Provide the (x, y) coordinate of the cell's center where the given text is located.  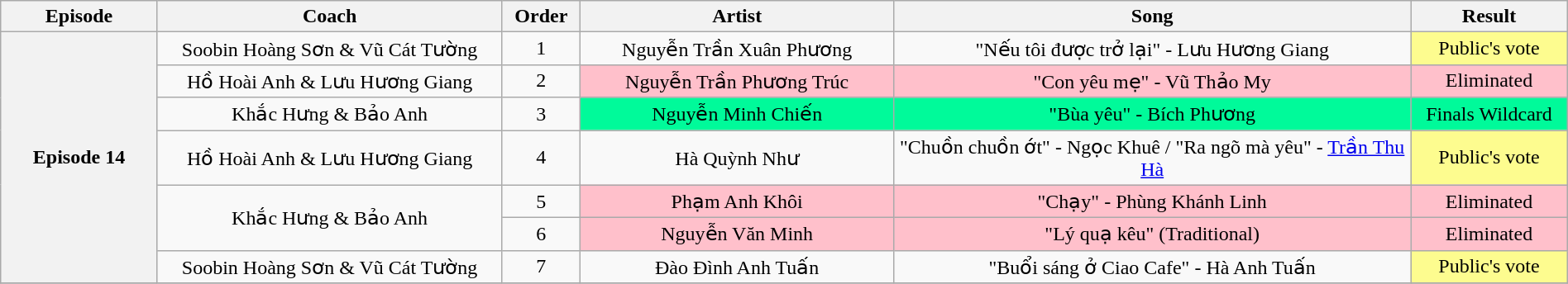
"Bùa yêu" - Bích Phương (1153, 114)
6 (541, 234)
Artist (738, 17)
Finals Wildcard (1489, 114)
Phạm Anh Khôi (738, 201)
Nguyễn Minh Chiến (738, 114)
7 (541, 267)
Episode 14 (79, 158)
Nguyễn Trần Xuân Phương (738, 49)
4 (541, 159)
"Chuồn chuồn ớt" - Ngọc Khuê / "Ra ngõ mà yêu" - Trần Thu Hà (1153, 159)
Nguyễn Văn Minh (738, 234)
3 (541, 114)
Đào Đình Anh Tuấn (738, 267)
Hà Quỳnh Như (738, 159)
Order (541, 17)
"Chạy" - Phùng Khánh Linh (1153, 201)
"Buổi sáng ở Ciao Cafe" - Hà Anh Tuấn (1153, 267)
"Con yêu mẹ" - Vũ Thảo My (1153, 81)
"Lý quạ kêu" (Traditional) (1153, 234)
Coach (329, 17)
"Nếu tôi được trở lại" - Lưu Hương Giang (1153, 49)
Song (1153, 17)
2 (541, 81)
Nguyễn Trần Phương Trúc (738, 81)
Episode (79, 17)
5 (541, 201)
Result (1489, 17)
1 (541, 49)
